Capture the cell that displays the provided text and extract its (x, y) central coordinate. 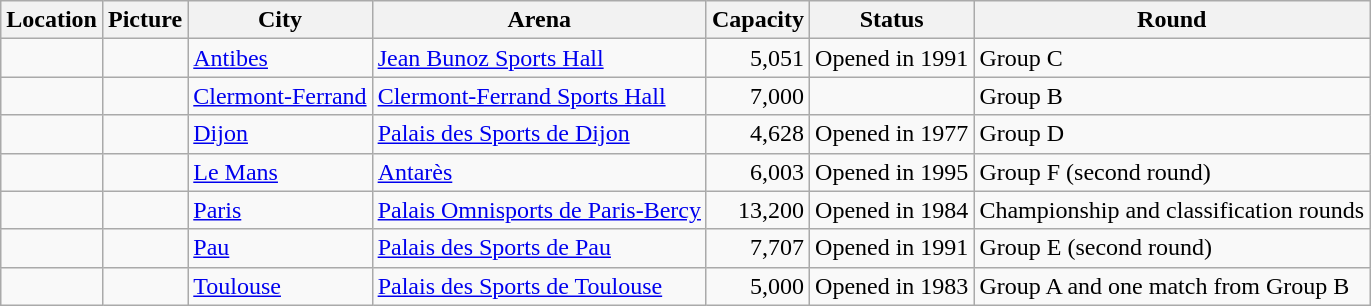
Palais des Sports de Dijon (539, 134)
Championship and classification rounds (1172, 210)
7,707 (758, 248)
Capacity (758, 20)
Le Mans (280, 172)
Picture (144, 20)
7,000 (758, 96)
5,000 (758, 286)
Location (52, 20)
13,200 (758, 210)
Group E (second round) (1172, 248)
Paris (280, 210)
Clermont-Ferrand Sports Hall (539, 96)
Dijon (280, 134)
Pau (280, 248)
Opened in 1984 (892, 210)
Palais Omnisports de Paris-Bercy (539, 210)
4,628 (758, 134)
Round (1172, 20)
6,003 (758, 172)
Group A and one match from Group B (1172, 286)
Opened in 1995 (892, 172)
Palais des Sports de Toulouse (539, 286)
Antibes (280, 58)
Opened in 1983 (892, 286)
City (280, 20)
Palais des Sports de Pau (539, 248)
Status (892, 20)
Jean Bunoz Sports Hall (539, 58)
Arena (539, 20)
Clermont-Ferrand (280, 96)
Group D (1172, 134)
Group C (1172, 58)
Group F (second round) (1172, 172)
Toulouse (280, 286)
5,051 (758, 58)
Opened in 1977 (892, 134)
Antarès (539, 172)
Group B (1172, 96)
